Determine the [X, Y] coordinate at the center of the cell enclosing the given text.  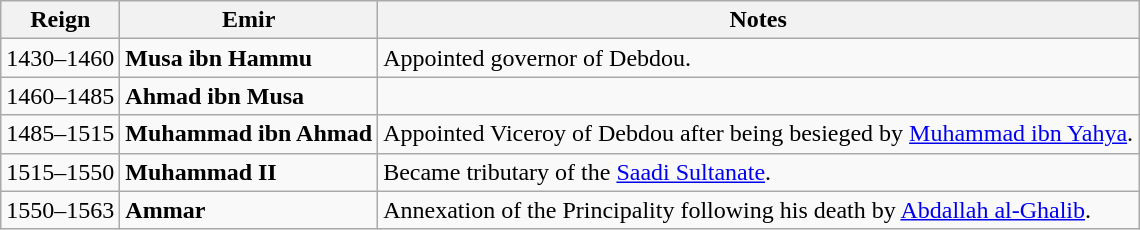
Emir [249, 20]
Reign [60, 20]
Muhammad II [249, 172]
Appointed Viceroy of Debdou after being besieged by Muhammad ibn Yahya. [758, 134]
Ammar [249, 210]
1550–1563 [60, 210]
Appointed governor of Debdou. [758, 58]
1460–1485 [60, 96]
Musa ibn Hammu [249, 58]
Ahmad ibn Musa [249, 96]
1485–1515 [60, 134]
Annexation of the Principality following his death by Abdallah al-Ghalib. [758, 210]
Became tributary of the Saadi Sultanate. [758, 172]
1515–1550 [60, 172]
1430–1460 [60, 58]
Notes [758, 20]
Muhammad ibn Ahmad [249, 134]
